Capture the cell that displays the provided text and extract its [x, y] central coordinate. 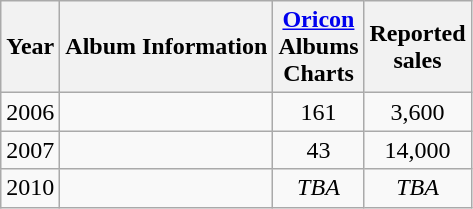
3,600 [418, 112]
2006 [30, 112]
161 [318, 112]
Year [30, 47]
43 [318, 150]
Album Information [166, 47]
Reportedsales [418, 47]
2007 [30, 150]
14,000 [418, 150]
2010 [30, 188]
OriconAlbumsCharts [318, 47]
